Determine the (x, y) coordinate at the center of the cell enclosing the given text.  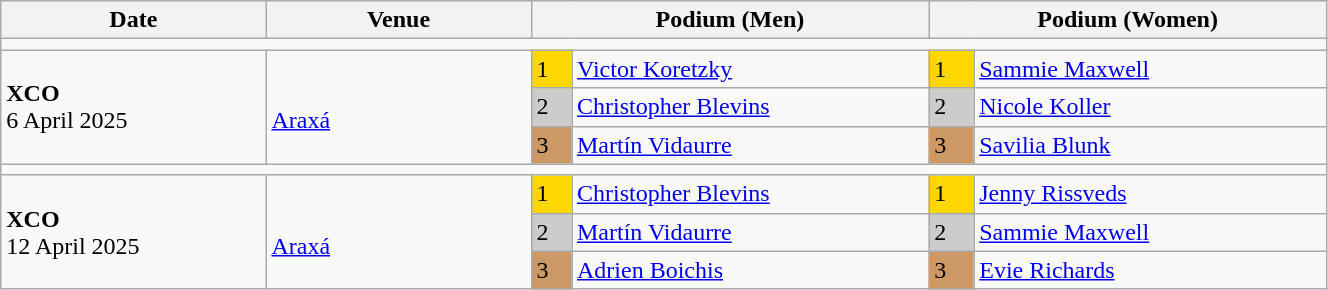
Nicole Koller (1150, 107)
Adrien Boichis (750, 270)
XCO 6 April 2025 (134, 107)
Victor Koretzky (750, 69)
Savilia Blunk (1150, 145)
Podium (Women) (1128, 20)
Date (134, 20)
Jenny Rissveds (1150, 194)
Evie Richards (1150, 270)
Venue (398, 20)
Podium (Men) (730, 20)
XCO 12 April 2025 (134, 232)
